Capture the cell that displays the provided text and extract its [x, y] central coordinate. 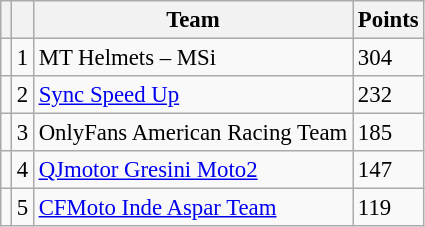
2 [22, 95]
185 [388, 133]
5 [22, 208]
CFMoto Inde Aspar Team [192, 208]
4 [22, 170]
147 [388, 170]
119 [388, 208]
OnlyFans American Racing Team [192, 133]
QJmotor Gresini Moto2 [192, 170]
Points [388, 20]
3 [22, 133]
232 [388, 95]
1 [22, 58]
Sync Speed Up [192, 95]
304 [388, 58]
MT Helmets – MSi [192, 58]
Team [192, 20]
